Pinpoint the cell where the given text exists, returning its [X, Y] midpoint coordinate. 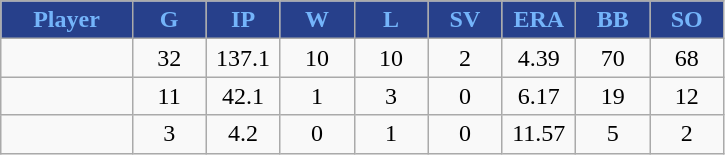
11 [169, 96]
68 [687, 58]
137.1 [243, 58]
42.1 [243, 96]
5 [613, 134]
Player [66, 20]
70 [613, 58]
SO [687, 20]
IP [243, 20]
L [391, 20]
BB [613, 20]
6.17 [539, 96]
SV [465, 20]
4.39 [539, 58]
G [169, 20]
19 [613, 96]
11.57 [539, 134]
ERA [539, 20]
W [317, 20]
32 [169, 58]
4.2 [243, 134]
12 [687, 96]
